For the text-containing cell, return its midpoint in [x, y] coordinate format. 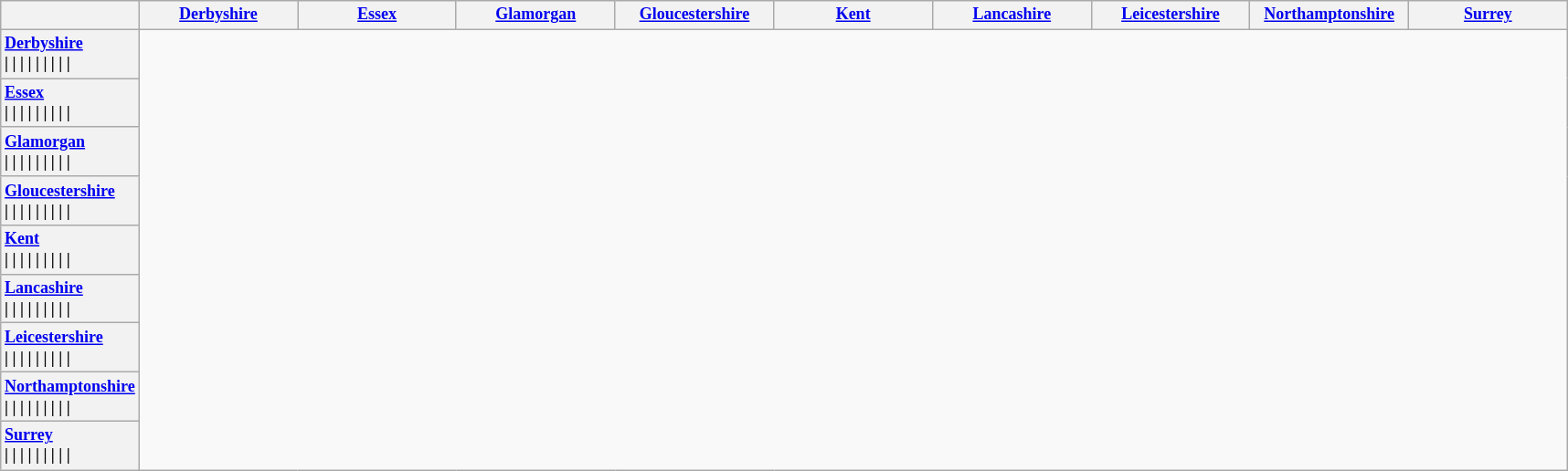
Derbyshire | | | | | | | | | [69, 54]
Gloucestershire [694, 15]
Northamptonshire | | | | | | | | | [69, 397]
Essex [377, 15]
Leicestershire [1171, 15]
Northamptonshire [1330, 15]
Gloucestershire | | | | | | | | | [69, 201]
Kent | | | | | | | | | [69, 250]
Kent [853, 15]
Derbyshire [218, 15]
Glamorgan | | | | | | | | | [69, 152]
Leicestershire | | | | | | | | | [69, 348]
Essex | | | | | | | | | [69, 103]
Surrey [1488, 15]
Lancashire [1012, 15]
Lancashire | | | | | | | | | [69, 298]
Glamorgan [535, 15]
Surrey | | | | | | | | | [69, 445]
